Identify which cell holds the provided text, then report its [x, y] central coordinate. 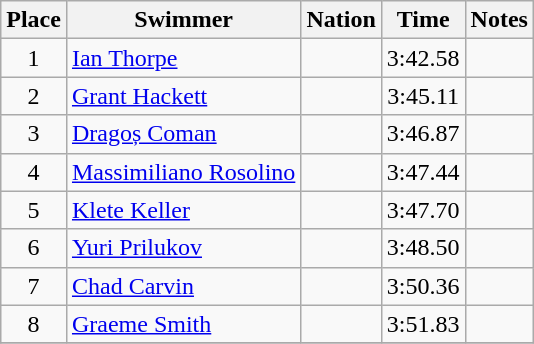
Notes [499, 20]
1 [34, 58]
Chad Carvin [183, 286]
3:50.36 [423, 286]
3:42.58 [423, 58]
3:46.87 [423, 134]
Grant Hackett [183, 96]
Place [34, 20]
3:47.44 [423, 172]
5 [34, 210]
Ian Thorpe [183, 58]
6 [34, 248]
3:48.50 [423, 248]
Klete Keller [183, 210]
3:47.70 [423, 210]
3 [34, 134]
Time [423, 20]
2 [34, 96]
Swimmer [183, 20]
Yuri Prilukov [183, 248]
Graeme Smith [183, 324]
Massimiliano Rosolino [183, 172]
3:45.11 [423, 96]
7 [34, 286]
Nation [341, 20]
8 [34, 324]
3:51.83 [423, 324]
4 [34, 172]
Dragoș Coman [183, 134]
